Determine the [X, Y] coordinate at the center of the cell enclosing the given text.  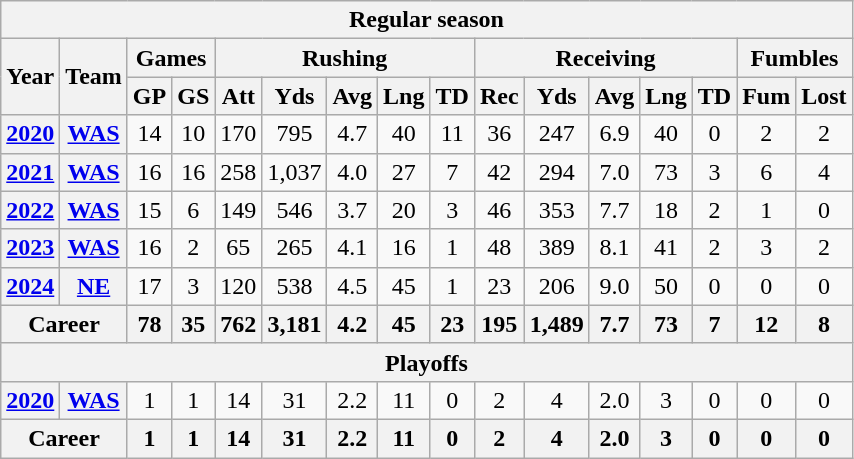
7.0 [614, 172]
GS [194, 96]
206 [556, 286]
4.7 [352, 134]
Team [94, 77]
42 [499, 172]
3.7 [352, 210]
795 [294, 134]
762 [238, 324]
50 [666, 286]
247 [556, 134]
3,181 [294, 324]
41 [666, 248]
9.0 [614, 286]
546 [294, 210]
78 [149, 324]
Year [30, 77]
170 [238, 134]
Games [170, 58]
4.0 [352, 172]
27 [404, 172]
265 [294, 248]
Playoffs [426, 362]
Rec [499, 96]
149 [238, 210]
48 [499, 248]
2021 [30, 172]
Rushing [345, 58]
6.9 [614, 134]
Fum [766, 96]
2023 [30, 248]
1,489 [556, 324]
35 [194, 324]
195 [499, 324]
Att [238, 96]
65 [238, 248]
4.1 [352, 248]
258 [238, 172]
Lost [824, 96]
36 [499, 134]
538 [294, 286]
10 [194, 134]
8 [824, 324]
17 [149, 286]
GP [149, 96]
294 [556, 172]
8.1 [614, 248]
15 [149, 210]
389 [556, 248]
20 [404, 210]
353 [556, 210]
1,037 [294, 172]
Regular season [426, 20]
120 [238, 286]
2024 [30, 286]
46 [499, 210]
4.5 [352, 286]
Fumbles [794, 58]
18 [666, 210]
4.2 [352, 324]
Receiving [605, 58]
12 [766, 324]
NE [94, 286]
2022 [30, 210]
